Return (x, y) of the center of cell containing provided text 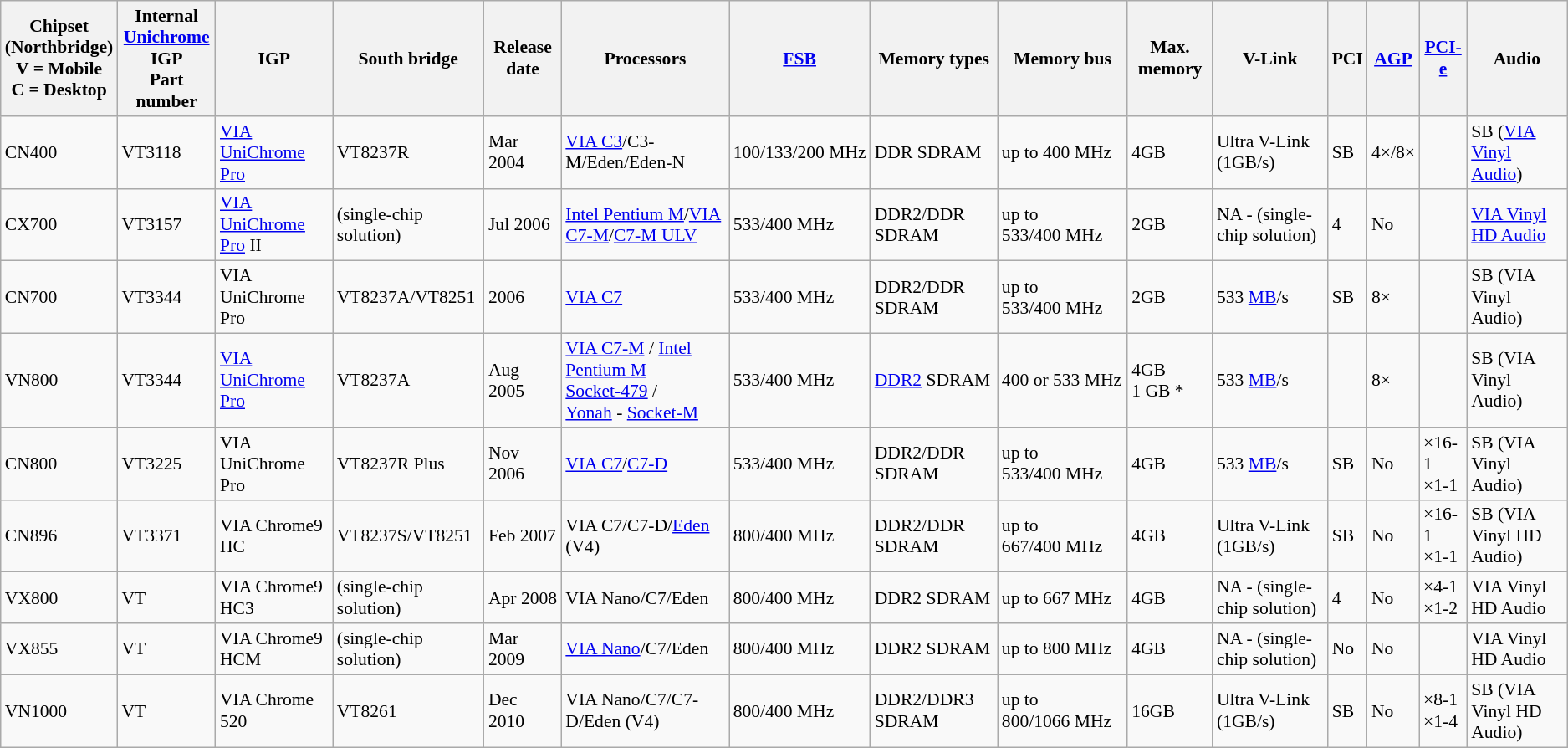
VT8237S/VT8251 (408, 535)
Jul 2006 (523, 224)
Mar 2009 (523, 649)
CN700 (59, 298)
×8-1×1-4 (1443, 711)
DDR SDRAM (934, 152)
2006 (523, 298)
CN400 (59, 152)
PCI (1348, 59)
16GB (1170, 711)
South bridge (408, 59)
Memory types (934, 59)
VIA C3/C3-M/Eden/Eden-N (645, 152)
Nov 2006 (523, 464)
CX700 (59, 224)
VIA UniChrome Pro II (274, 224)
V-Link (1270, 59)
VT8237A (408, 381)
100/133/200 MHz (799, 152)
VT8261 (408, 711)
VIA Chrome9 HCM (274, 649)
VN800 (59, 381)
IGP (274, 59)
VX855 (59, 649)
VIA Nano/C7/C7-D/Eden (V4) (645, 711)
VT3225 (166, 464)
VIA Chrome9 HC (274, 535)
VT3157 (166, 224)
AGP (1393, 59)
VIA C7/C7-D/Eden (V4) (645, 535)
VIA C7/C7-D (645, 464)
FSB (799, 59)
Intel Pentium M/VIA C7-M/C7-M ULV (645, 224)
VIA Chrome9 HC3 (274, 597)
up to 800/1066 MHz (1062, 711)
CN896 (59, 535)
Processors (645, 59)
VIA C7 (645, 298)
Max. memory (1170, 59)
Apr 2008 (523, 597)
VT8237R (408, 152)
up to 400 MHz (1062, 152)
up to 800 MHz (1062, 649)
CN800 (59, 464)
Memory bus (1062, 59)
4GB1 GB * (1170, 381)
VX800 (59, 597)
VT8237R Plus (408, 464)
Chipset(Northbridge)V = MobileC = Desktop (59, 59)
Dec 2010 (523, 711)
up to 667 MHz (1062, 597)
PCI-e (1443, 59)
Release date (523, 59)
4×/8× (1393, 152)
VT3371 (166, 535)
×4-1×1-2 (1443, 597)
VT8237A/VT8251 (408, 298)
VT3118 (166, 152)
VN1000 (59, 711)
Audio (1517, 59)
DDR2/DDR3 SDRAM (934, 711)
400 or 533 MHz (1062, 381)
VIA C7-M / Intel Pentium MSocket-479 /Yonah - Socket-M (645, 381)
Aug 2005 (523, 381)
InternalUnichromeIGPPart number (166, 59)
VIA Chrome 520 (274, 711)
up to 667/400 MHz (1062, 535)
Mar 2004 (523, 152)
Feb 2007 (523, 535)
